Return (x, y) of the center of cell containing provided text 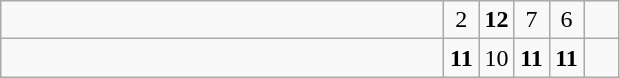
7 (532, 20)
10 (496, 58)
12 (496, 20)
2 (462, 20)
6 (566, 20)
